Find where the given text appears and provide that cell's center as [x, y] coordinate. 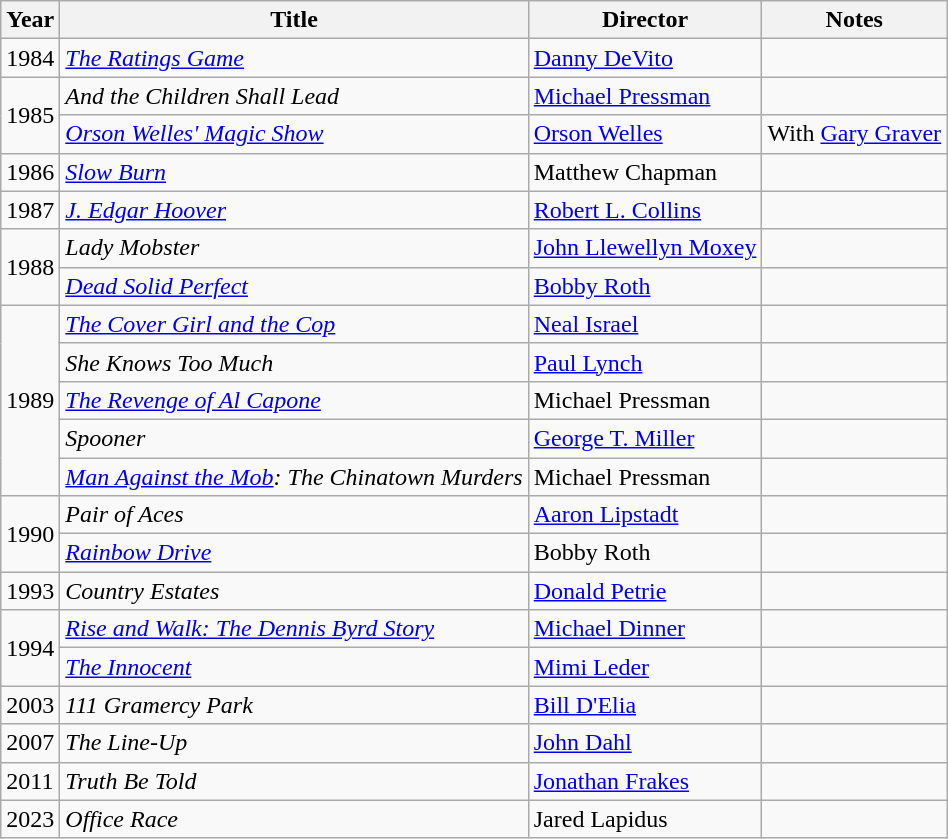
1986 [30, 172]
Orson Welles' Magic Show [294, 134]
Neal Israel [645, 324]
1984 [30, 58]
With Gary Graver [854, 134]
111 Gramercy Park [294, 705]
2023 [30, 819]
She Knows Too Much [294, 362]
The Cover Girl and the Cop [294, 324]
1989 [30, 400]
Paul Lynch [645, 362]
2011 [30, 781]
Pair of Aces [294, 515]
2003 [30, 705]
Slow Burn [294, 172]
The Revenge of Al Capone [294, 400]
The Ratings Game [294, 58]
George T. Miller [645, 438]
Lady Mobster [294, 248]
Man Against the Mob: The Chinatown Murders [294, 477]
Michael Dinner [645, 629]
Title [294, 20]
1985 [30, 115]
Director [645, 20]
Mimi Leder [645, 667]
Office Race [294, 819]
J. Edgar Hoover [294, 210]
Aaron Lipstadt [645, 515]
Danny DeVito [645, 58]
John Llewellyn Moxey [645, 248]
Rise and Walk: The Dennis Byrd Story [294, 629]
And the Children Shall Lead [294, 96]
Matthew Chapman [645, 172]
Rainbow Drive [294, 553]
Dead Solid Perfect [294, 286]
Truth Be Told [294, 781]
1993 [30, 591]
Spooner [294, 438]
The Innocent [294, 667]
The Line-Up [294, 743]
1987 [30, 210]
1988 [30, 267]
2007 [30, 743]
Orson Welles [645, 134]
1990 [30, 534]
Notes [854, 20]
Year [30, 20]
Jared Lapidus [645, 819]
John Dahl [645, 743]
Donald Petrie [645, 591]
Country Estates [294, 591]
Robert L. Collins [645, 210]
Jonathan Frakes [645, 781]
1994 [30, 648]
Bill D'Elia [645, 705]
